Detect which cell encompasses the target text, then output its (X, Y) center coordinate. 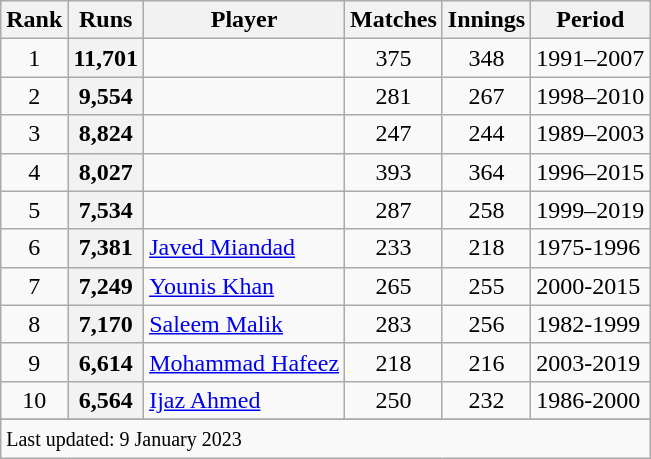
Runs (106, 20)
283 (394, 324)
10 (34, 400)
9 (34, 362)
Innings (486, 20)
Last updated: 9 January 2023 (326, 438)
8,027 (106, 172)
375 (394, 58)
256 (486, 324)
265 (394, 286)
393 (394, 172)
267 (486, 96)
3 (34, 134)
244 (486, 134)
2003-2019 (590, 362)
1975-1996 (590, 248)
5 (34, 210)
348 (486, 58)
8 (34, 324)
255 (486, 286)
281 (394, 96)
Saleem Malik (244, 324)
1991–2007 (590, 58)
6,564 (106, 400)
8,824 (106, 134)
1986-2000 (590, 400)
Rank (34, 20)
6 (34, 248)
7,534 (106, 210)
Javed Miandad (244, 248)
7,170 (106, 324)
Player (244, 20)
Matches (394, 20)
1996–2015 (590, 172)
7 (34, 286)
2000-2015 (590, 286)
Period (590, 20)
247 (394, 134)
7,381 (106, 248)
7,249 (106, 286)
4 (34, 172)
Ijaz Ahmed (244, 400)
11,701 (106, 58)
232 (486, 400)
1 (34, 58)
Mohammad Hafeez (244, 362)
6,614 (106, 362)
233 (394, 248)
1998–2010 (590, 96)
287 (394, 210)
2 (34, 96)
1999–2019 (590, 210)
Younis Khan (244, 286)
1982-1999 (590, 324)
364 (486, 172)
9,554 (106, 96)
216 (486, 362)
250 (394, 400)
1989–2003 (590, 134)
258 (486, 210)
